Capture the cell that displays the provided text and extract its [x, y] central coordinate. 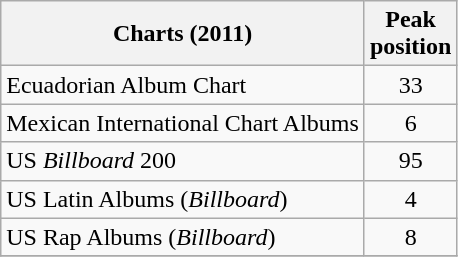
US Rap Albums (Billboard) [183, 237]
Peakposition [410, 34]
Mexican International Chart Albums [183, 123]
33 [410, 85]
4 [410, 199]
95 [410, 161]
6 [410, 123]
US Latin Albums (Billboard) [183, 199]
Charts (2011) [183, 34]
Ecuadorian Album Chart [183, 85]
US Billboard 200 [183, 161]
8 [410, 237]
